Detect which cell encompasses the target text, then output its [X, Y] center coordinate. 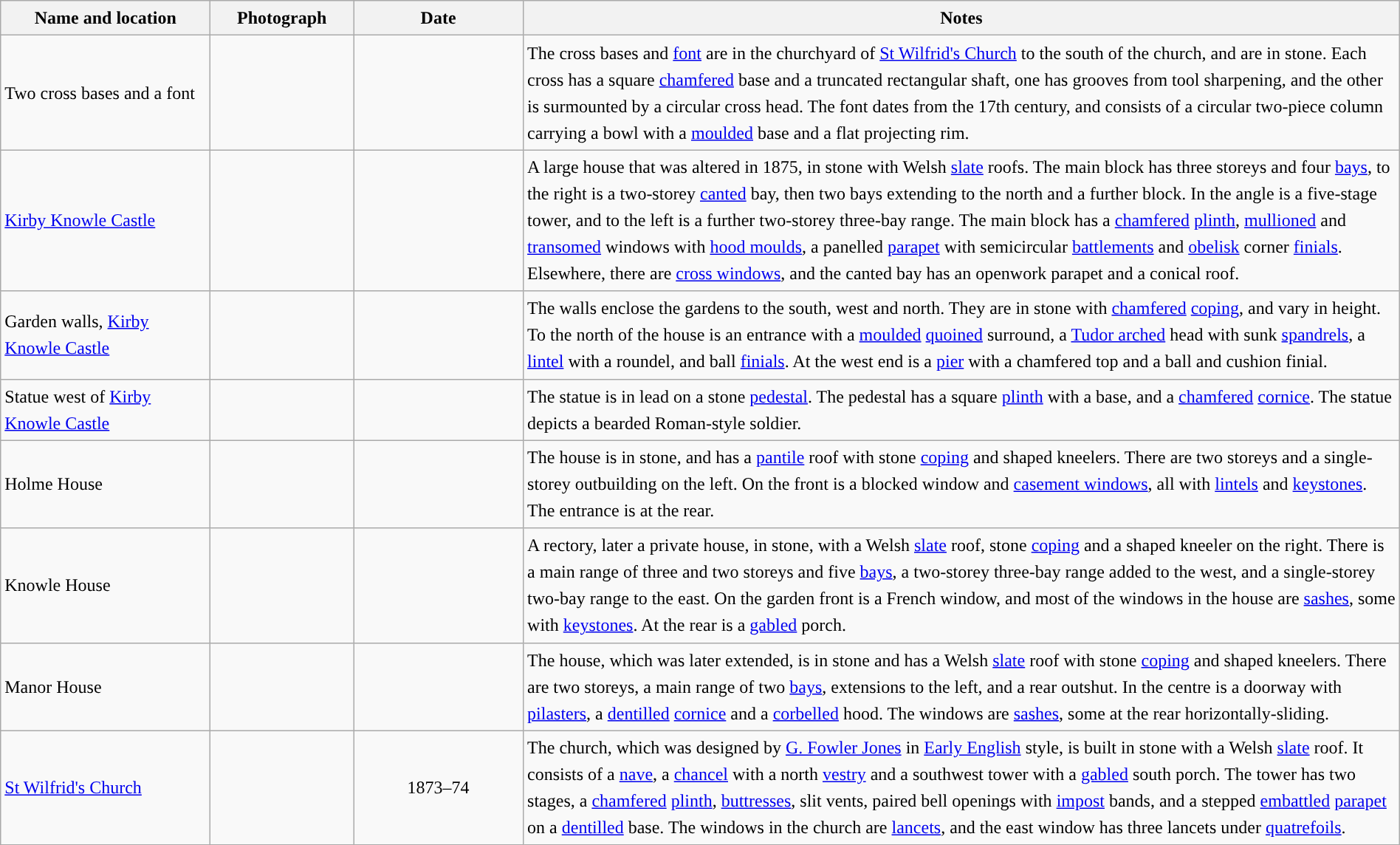
Statue west of Kirby Knowle Castle [106, 409]
St Wilfrid's Church [106, 787]
1873–74 [439, 787]
Two cross bases and a font [106, 93]
Kirby Knowle Castle [106, 220]
Photograph [282, 18]
Notes [961, 18]
Knowle House [106, 585]
Holme House [106, 485]
Manor House [106, 687]
Name and location [106, 18]
Date [439, 18]
Garden walls, Kirby Knowle Castle [106, 335]
